Return (X, Y) of the center of cell containing provided text 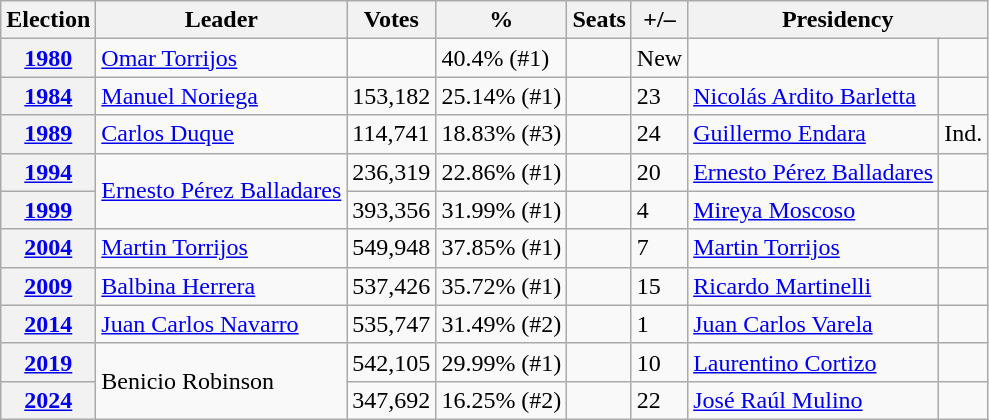
Balbina Herrera (222, 286)
16.25% (#2) (502, 400)
40.4% (#1) (502, 58)
Votes (392, 20)
20 (659, 172)
2024 (48, 400)
347,692 (392, 400)
537,426 (392, 286)
535,747 (392, 324)
4 (659, 210)
114,741 (392, 134)
10 (659, 362)
New (659, 58)
1 (659, 324)
2004 (48, 248)
1999 (48, 210)
Mireya Moscoso (814, 210)
1994 (48, 172)
2009 (48, 286)
236,319 (392, 172)
31.99% (#1) (502, 210)
15 (659, 286)
Nicolás Ardito Barletta (814, 96)
Carlos Duque (222, 134)
18.83% (#3) (502, 134)
542,105 (392, 362)
29.99% (#1) (502, 362)
Ind. (964, 134)
31.49% (#2) (502, 324)
Manuel Noriega (222, 96)
1984 (48, 96)
1980 (48, 58)
José Raúl Mulino (814, 400)
393,356 (392, 210)
7 (659, 248)
22.86% (#1) (502, 172)
+/– (659, 20)
Ricardo Martinelli (814, 286)
24 (659, 134)
% (502, 20)
37.85% (#1) (502, 248)
549,948 (392, 248)
23 (659, 96)
35.72% (#1) (502, 286)
22 (659, 400)
Benicio Robinson (222, 381)
Laurentino Cortizo (814, 362)
2019 (48, 362)
25.14% (#1) (502, 96)
Seats (599, 20)
1989 (48, 134)
Juan Carlos Navarro (222, 324)
Guillermo Endara (814, 134)
Presidency (838, 20)
Omar Torrijos (222, 58)
2014 (48, 324)
153,182 (392, 96)
Juan Carlos Varela (814, 324)
Leader (222, 20)
Election (48, 20)
